Find where the given text appears and provide that cell's center as [X, Y] coordinate. 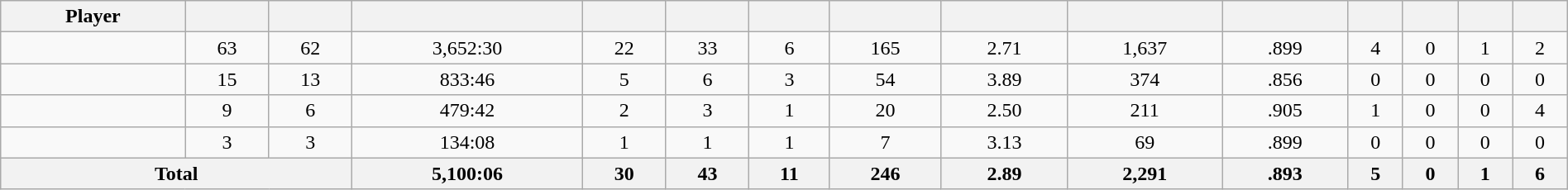
2.50 [1004, 111]
3,652:30 [468, 48]
62 [311, 48]
2,291 [1145, 173]
479:42 [468, 111]
20 [885, 111]
.893 [1285, 173]
22 [624, 48]
.905 [1285, 111]
Player [93, 17]
15 [227, 79]
211 [1145, 111]
69 [1145, 142]
13 [311, 79]
43 [708, 173]
1,637 [1145, 48]
30 [624, 173]
3.13 [1004, 142]
2.71 [1004, 48]
246 [885, 173]
63 [227, 48]
9 [227, 111]
11 [789, 173]
Total [177, 173]
7 [885, 142]
165 [885, 48]
3.89 [1004, 79]
374 [1145, 79]
54 [885, 79]
5,100:06 [468, 173]
.856 [1285, 79]
33 [708, 48]
833:46 [468, 79]
134:08 [468, 142]
2.89 [1004, 173]
